Locate the cell with the specified text and output its [x, y] center coordinate. 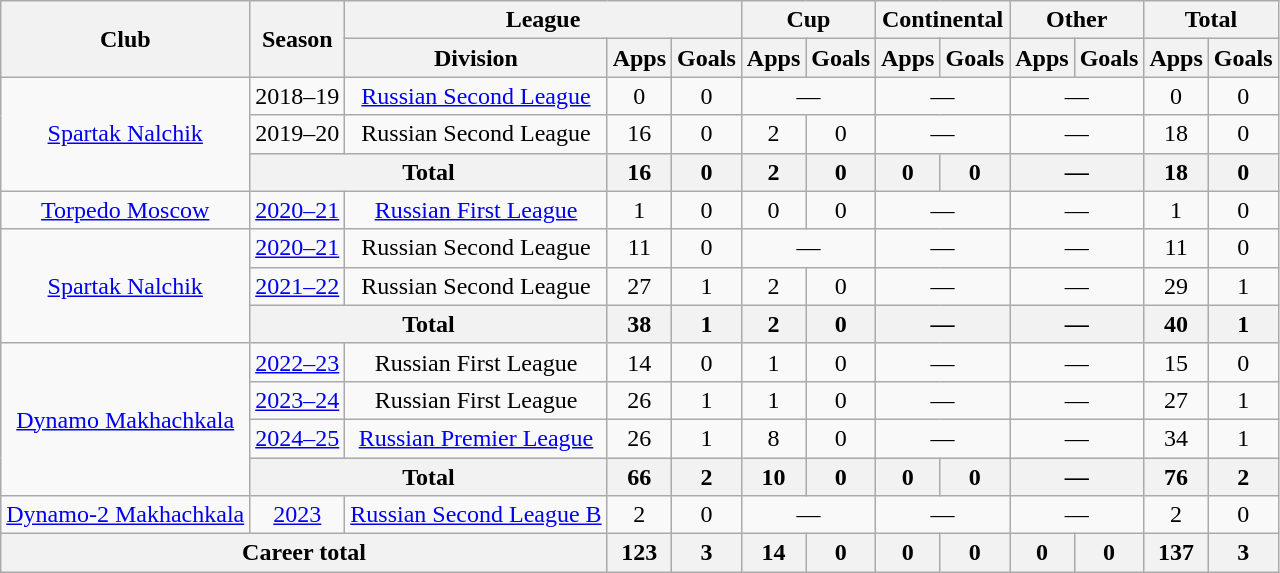
137 [1176, 553]
29 [1176, 286]
40 [1176, 324]
Russian Premier League [476, 438]
2018–19 [298, 96]
2023 [298, 515]
Club [126, 39]
Continental [943, 20]
76 [1176, 477]
Division [476, 58]
34 [1176, 438]
Dynamo Makhachkala [126, 419]
123 [639, 553]
Other [1077, 20]
2022–23 [298, 362]
66 [639, 477]
Season [298, 39]
Career total [304, 553]
2023–24 [298, 400]
10 [773, 477]
Russian Second League B [476, 515]
38 [639, 324]
Dynamo-2 Makhachkala [126, 515]
League [544, 20]
2019–20 [298, 134]
8 [773, 438]
Cup [808, 20]
2021–22 [298, 286]
2024–25 [298, 438]
Torpedo Moscow [126, 210]
15 [1176, 362]
